Extract the (x, y) coordinate from the center of the cell holding the provided text.  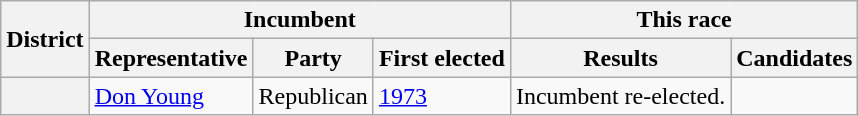
Incumbent re-elected. (620, 96)
Party (313, 58)
Republican (313, 96)
1973 (442, 96)
Incumbent (300, 20)
First elected (442, 58)
Representative (171, 58)
This race (684, 20)
Candidates (794, 58)
District (45, 39)
Don Young (171, 96)
Results (620, 58)
